Capture the cell that displays the provided text and extract its (X, Y) central coordinate. 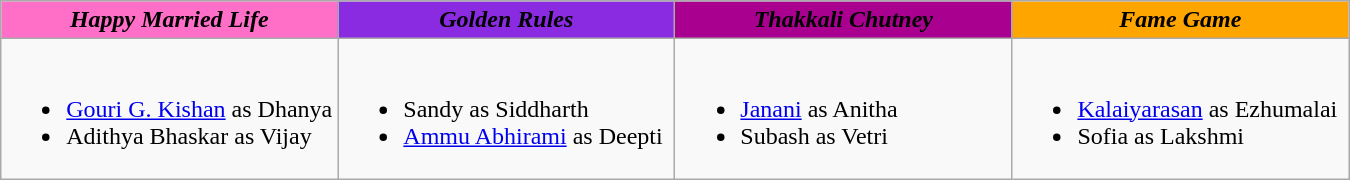
Fame Game (1180, 20)
Golden Rules (506, 20)
Janani as AnithaSubash as Vetri (844, 109)
Thakkali Chutney (844, 20)
Happy Married Life (170, 20)
Gouri G. Kishan as DhanyaAdithya Bhaskar as Vijay (170, 109)
Kalaiyarasan as EzhumalaiSofia as Lakshmi (1180, 109)
Sandy as SiddharthAmmu Abhirami as Deepti (506, 109)
